Output the [X, Y] coordinate of the center of the cell containing the given text.  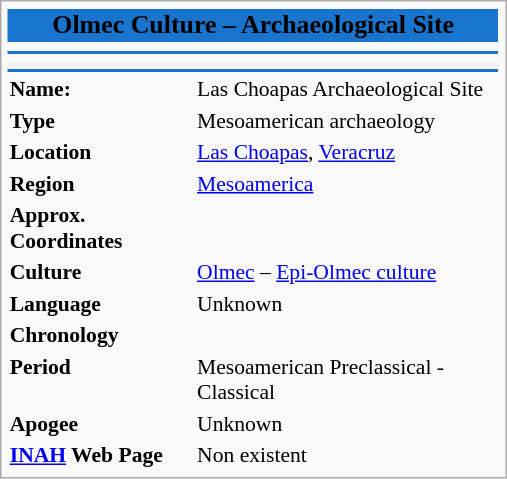
Non existent [348, 455]
Chronology [100, 335]
Location [100, 152]
Name: [100, 89]
Mesoamerican archaeology [348, 120]
Las Choapas Archaeological Site [348, 89]
Language [100, 303]
Olmec Culture – Archaeological Site [253, 26]
Mesoamerican Preclassical - Classical [348, 379]
Approx. Coordinates [100, 228]
Mesoamerica [348, 183]
Type [100, 120]
Olmec – Epi-Olmec culture [348, 272]
Culture [100, 272]
Period [100, 379]
Apogee [100, 423]
INAH Web Page [100, 455]
Las Choapas, Veracruz [348, 152]
Region [100, 183]
